Scan for the cell matching the given text and deliver its [X, Y] coordinate at center. 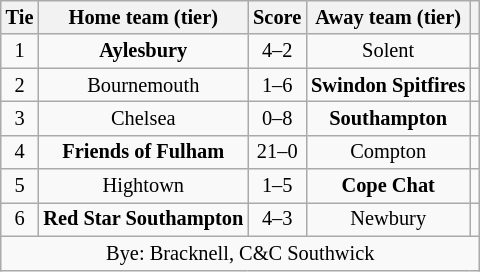
4–2 [277, 51]
Compton [388, 152]
Away team (tier) [388, 17]
Red Star Southampton [143, 219]
4–3 [277, 219]
0–8 [277, 118]
Home team (tier) [143, 17]
1–6 [277, 85]
Cope Chat [388, 186]
Chelsea [143, 118]
1–5 [277, 186]
Hightown [143, 186]
Southampton [388, 118]
Friends of Fulham [143, 152]
Score [277, 17]
21–0 [277, 152]
1 [20, 51]
3 [20, 118]
5 [20, 186]
4 [20, 152]
Swindon Spitfires [388, 85]
Newbury [388, 219]
2 [20, 85]
6 [20, 219]
Bye: Bracknell, C&C Southwick [240, 253]
Solent [388, 51]
Tie [20, 17]
Bournemouth [143, 85]
Aylesbury [143, 51]
